Capture the cell that displays the provided text and extract its [X, Y] central coordinate. 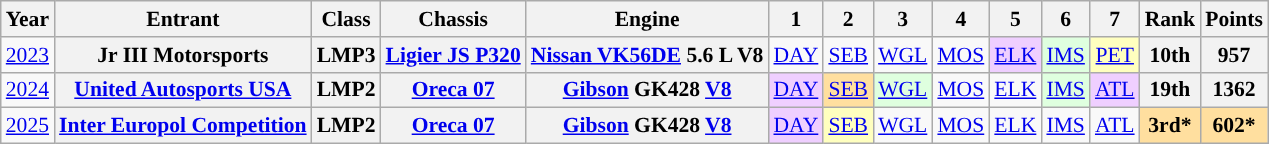
602* [1234, 126]
957 [1234, 55]
1 [796, 19]
Nissan VK56DE 5.6 L V8 [648, 55]
5 [1015, 19]
10th [1170, 55]
6 [1066, 19]
Inter Europol Competition [183, 126]
Class [346, 19]
7 [1115, 19]
3 [902, 19]
2024 [28, 90]
19th [1170, 90]
3rd* [1170, 126]
United Autosports USA [183, 90]
Ligier JS P320 [454, 55]
Points [1234, 19]
Jr III Motorsports [183, 55]
Engine [648, 19]
LMP3 [346, 55]
PET [1115, 55]
Chassis [454, 19]
Year [28, 19]
Rank [1170, 19]
Entrant [183, 19]
4 [960, 19]
2025 [28, 126]
2023 [28, 55]
2 [848, 19]
1362 [1234, 90]
